Find where the given text appears and provide that cell's center as [X, Y] coordinate. 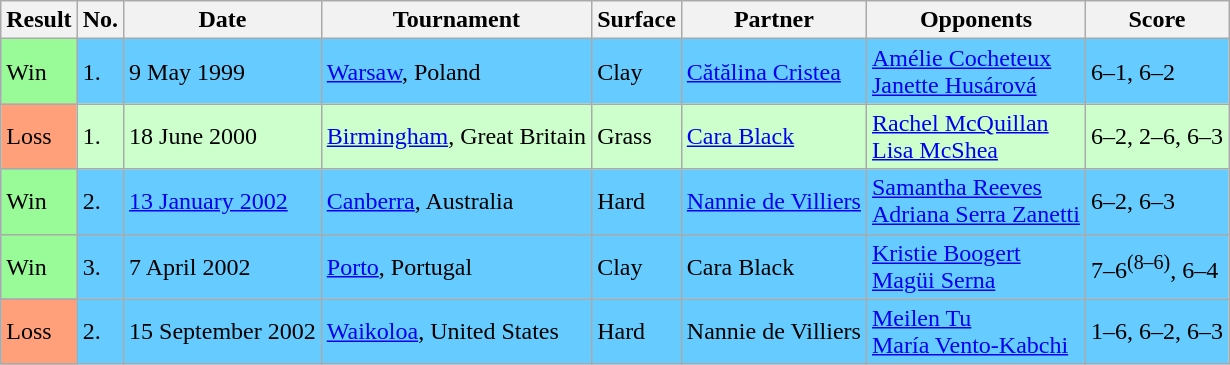
Partner [774, 20]
Date [223, 20]
6–2, 6–3 [1156, 202]
18 June 2000 [223, 136]
15 September 2002 [223, 332]
6–1, 6–2 [1156, 72]
Waikoloa, United States [456, 332]
13 January 2002 [223, 202]
Birmingham, Great Britain [456, 136]
1–6, 6–2, 6–3 [1156, 332]
9 May 1999 [223, 72]
Rachel McQuillan Lisa McShea [976, 136]
6–2, 2–6, 6–3 [1156, 136]
Opponents [976, 20]
Tournament [456, 20]
7 April 2002 [223, 266]
Canberra, Australia [456, 202]
7–6(8–6), 6–4 [1156, 266]
No. [100, 20]
Kristie Boogert Magüi Serna [976, 266]
Warsaw, Poland [456, 72]
Meilen Tu María Vento-Kabchi [976, 332]
Amélie Cocheteux Janette Husárová [976, 72]
Score [1156, 20]
Porto, Portugal [456, 266]
3. [100, 266]
Grass [637, 136]
Samantha Reeves Adriana Serra Zanetti [976, 202]
Cătălina Cristea [774, 72]
Surface [637, 20]
Result [39, 20]
